Identify which cell holds the provided text, then report its (x, y) central coordinate. 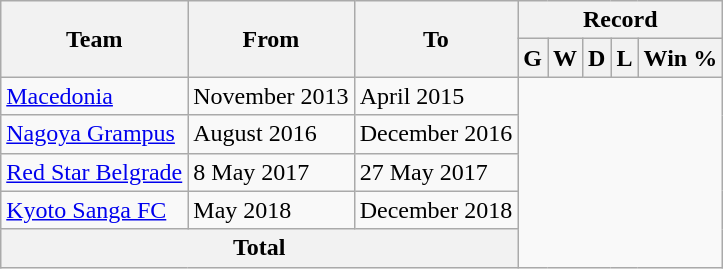
L (624, 58)
From (271, 39)
Red Star Belgrade (94, 172)
December 2018 (436, 210)
27 May 2017 (436, 172)
Team (94, 39)
D (597, 58)
Record (620, 20)
May 2018 (271, 210)
G (533, 58)
December 2016 (436, 134)
November 2013 (271, 96)
Macedonia (94, 96)
Win % (680, 58)
August 2016 (271, 134)
Kyoto Sanga FC (94, 210)
Nagoya Grampus (94, 134)
W (566, 58)
To (436, 39)
8 May 2017 (271, 172)
April 2015 (436, 96)
Total (260, 248)
